Return the [X, Y] coordinate for the center point of the cell that contains the specified text.  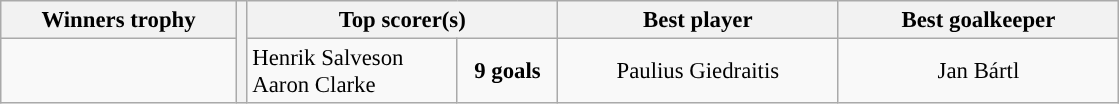
Jan Bártl [978, 72]
Top scorer(s) [402, 20]
Paulius Giedraitis [698, 72]
Best goalkeeper [978, 20]
Winners trophy [119, 20]
9 goals [507, 72]
Henrik Salveson Aaron Clarke [352, 72]
Best player [698, 20]
